Output the [X, Y] coordinate of the center of the cell containing the given text.  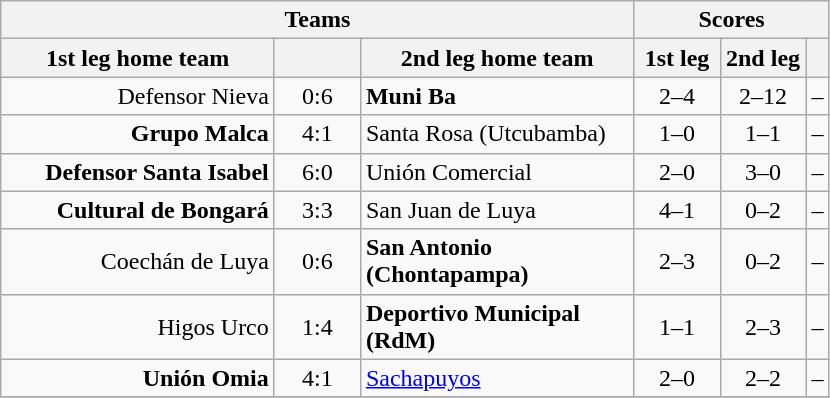
Grupo Malca [138, 134]
Muni Ba [497, 96]
Cultural de Bongará [138, 210]
San Juan de Luya [497, 210]
Defensor Nieva [138, 96]
2nd leg home team [497, 58]
6:0 [317, 172]
3–0 [763, 172]
Defensor Santa Isabel [138, 172]
Unión Comercial [497, 172]
Higos Urco [138, 326]
San Antonio (Chontapampa) [497, 262]
1–0 [677, 134]
1st leg home team [138, 58]
2–2 [763, 378]
Deportivo Municipal (RdM) [497, 326]
Teams [318, 20]
Sachapuyos [497, 378]
1:4 [317, 326]
2–12 [763, 96]
4–1 [677, 210]
3:3 [317, 210]
Unión Omia [138, 378]
Scores [732, 20]
2nd leg [763, 58]
2–4 [677, 96]
1st leg [677, 58]
Coechán de Luya [138, 262]
Santa Rosa (Utcubamba) [497, 134]
